Determine the (X, Y) coordinate at the center of the cell enclosing the given text.  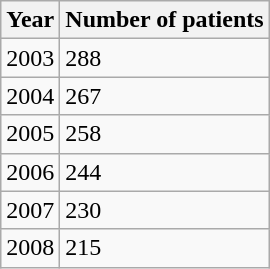
215 (164, 248)
288 (164, 58)
244 (164, 172)
2006 (30, 172)
2008 (30, 248)
2003 (30, 58)
2007 (30, 210)
230 (164, 210)
Number of patients (164, 20)
2005 (30, 134)
258 (164, 134)
267 (164, 96)
Year (30, 20)
2004 (30, 96)
